Scan for the cell matching the given text and deliver its (x, y) coordinate at center. 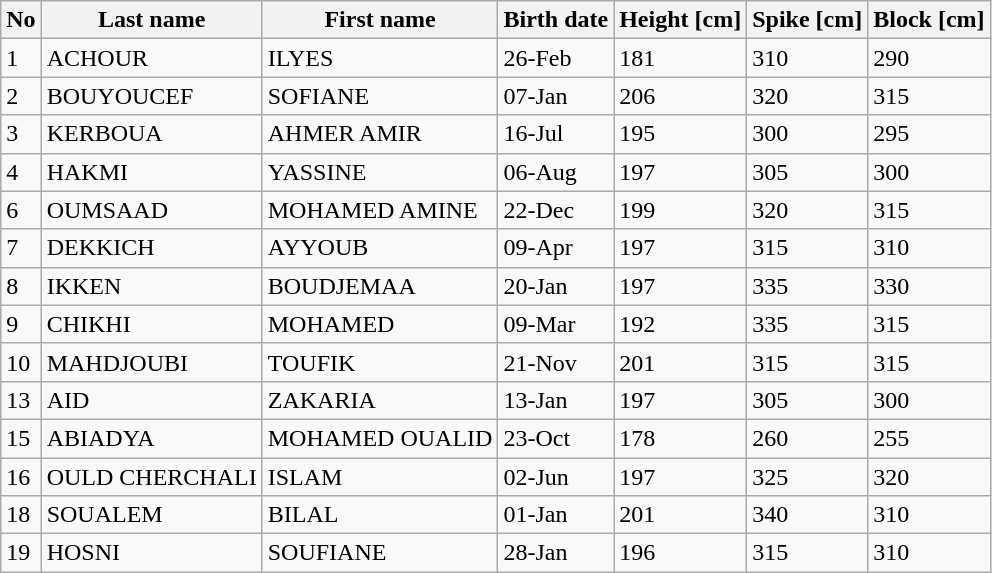
28-Jan (556, 553)
330 (929, 286)
13-Jan (556, 400)
Birth date (556, 20)
7 (21, 248)
ILYES (380, 58)
SOUALEM (152, 515)
13 (21, 400)
16-Jul (556, 134)
BILAL (380, 515)
HOSNI (152, 553)
OULD CHERCHALI (152, 477)
09-Apr (556, 248)
MOHAMED OUALID (380, 438)
325 (808, 477)
Spike [cm] (808, 20)
SOFIANE (380, 96)
YASSINE (380, 172)
AID (152, 400)
MAHDJOUBI (152, 362)
02-Jun (556, 477)
290 (929, 58)
16 (21, 477)
IKKEN (152, 286)
10 (21, 362)
07-Jan (556, 96)
192 (680, 324)
18 (21, 515)
21-Nov (556, 362)
4 (21, 172)
06-Aug (556, 172)
Height [cm] (680, 20)
260 (808, 438)
01-Jan (556, 515)
206 (680, 96)
295 (929, 134)
HAKMI (152, 172)
09-Mar (556, 324)
Last name (152, 20)
8 (21, 286)
1 (21, 58)
No (21, 20)
KERBOUA (152, 134)
BOUYOUCEF (152, 96)
19 (21, 553)
TOUFIK (380, 362)
178 (680, 438)
340 (808, 515)
23-Oct (556, 438)
6 (21, 210)
MOHAMED (380, 324)
195 (680, 134)
CHIKHI (152, 324)
15 (21, 438)
AYYOUB (380, 248)
199 (680, 210)
BOUDJEMAA (380, 286)
OUMSAAD (152, 210)
26-Feb (556, 58)
181 (680, 58)
Block [cm] (929, 20)
DEKKICH (152, 248)
9 (21, 324)
MOHAMED AMINE (380, 210)
2 (21, 96)
ABIADYA (152, 438)
22-Dec (556, 210)
196 (680, 553)
3 (21, 134)
AHMER AMIR (380, 134)
SOUFIANE (380, 553)
20-Jan (556, 286)
ZAKARIA (380, 400)
First name (380, 20)
ISLAM (380, 477)
ACHOUR (152, 58)
255 (929, 438)
